Provide the [x, y] coordinate of the cell's center where the given text is located.  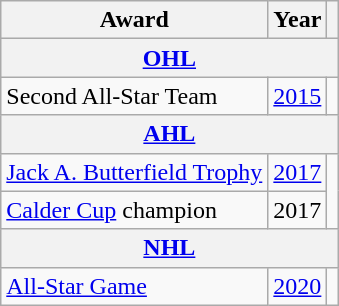
OHL [170, 58]
2020 [298, 286]
NHL [170, 248]
Year [298, 20]
Jack A. Butterfield Trophy [134, 172]
2015 [298, 96]
All-Star Game [134, 286]
AHL [170, 134]
Second All-Star Team [134, 96]
Award [134, 20]
Calder Cup champion [134, 210]
